Locate the cell with the specified text and output its [x, y] center coordinate. 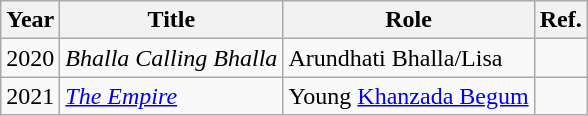
Role [408, 20]
The Empire [172, 96]
Title [172, 20]
Young Khanzada Begum [408, 96]
Ref. [560, 20]
2020 [30, 58]
Arundhati Bhalla/Lisa [408, 58]
2021 [30, 96]
Year [30, 20]
Bhalla Calling Bhalla [172, 58]
